Extract the (X, Y) coordinate from the center of the cell holding the provided text.  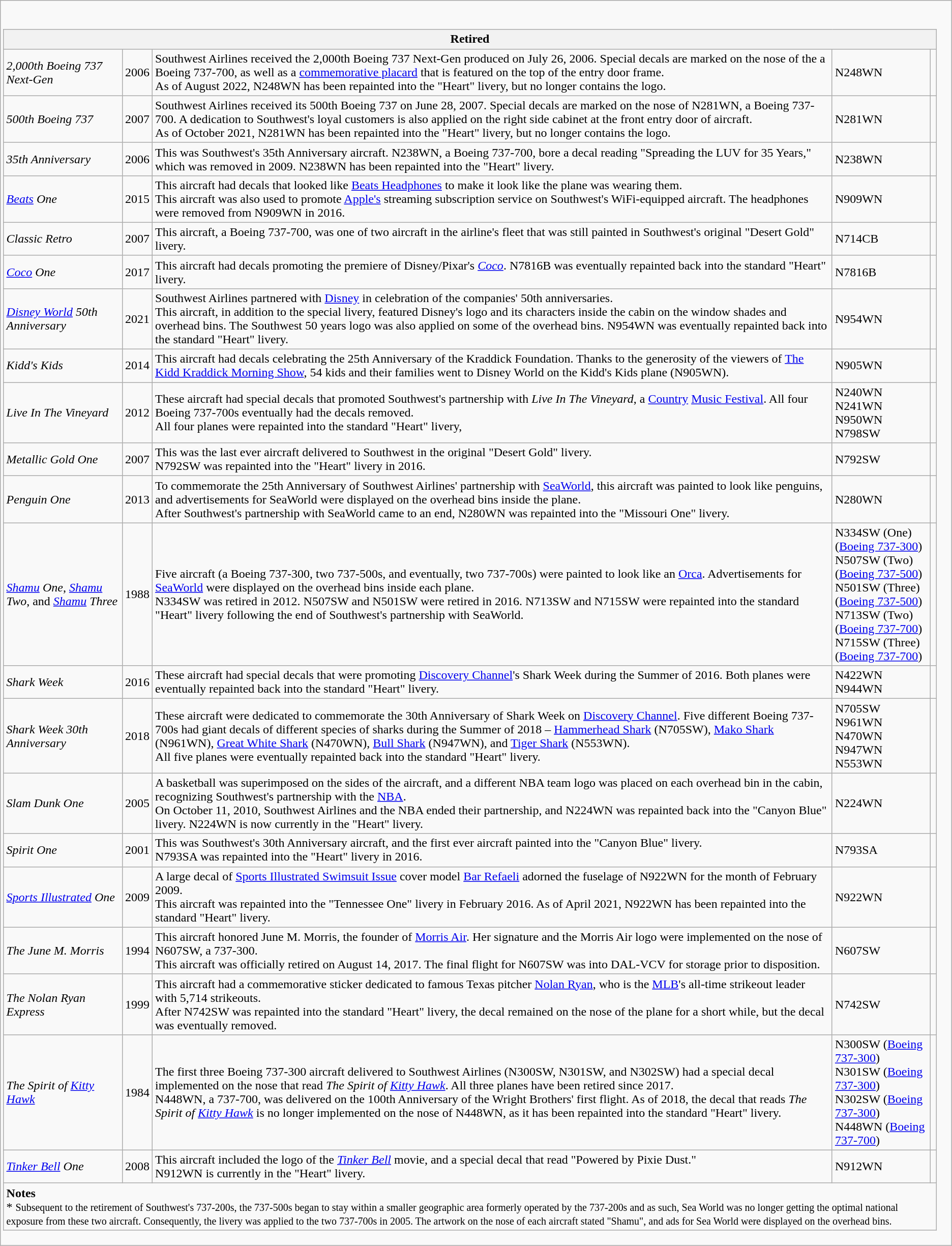
N912WN (881, 1167)
2008 (137, 1167)
N248WN (881, 72)
N224WN (881, 804)
2,000th Boeing 737 Next-Gen (63, 72)
N909WN (881, 199)
Sports Illustrated One (63, 897)
2001 (137, 850)
Slam Dunk One (63, 804)
N422WNN944WN (881, 683)
2021 (137, 318)
Live In The Vineyard (63, 413)
Shamu One, Shamu Two, and Shamu Three (63, 594)
Classic Retro (63, 239)
1999 (137, 1004)
This was the last ever aircraft delivered to Southwest in the original "Desert Gold" livery.N792SW was repainted into the "Heart" livery in 2016. (492, 460)
N280WN (881, 499)
2005 (137, 804)
N607SW (881, 951)
2012 (137, 413)
2014 (137, 366)
N793SA (881, 850)
500th Boeing 737 (63, 119)
N238WN (881, 159)
N792SW (881, 460)
N334SW (One) (Boeing 737-300)N507SW (Two) (Boeing 737-500)N501SW (Three) (Boeing 737-500)N713SW (Two) (Boeing 737-700)N715SW (Three) (Boeing 737-700) (881, 594)
Kidd's Kids (63, 366)
This aircraft, a Boeing 737-700, was one of two aircraft in the airline's fleet that was still painted in Southwest's original "Desert Gold" livery. (492, 239)
N7816B (881, 272)
N742SW (881, 1004)
2016 (137, 683)
N240WNN241WNN950WNN798SW (881, 413)
The Nolan Ryan Express (63, 1004)
1984 (137, 1092)
Shark Week (63, 683)
N954WN (881, 318)
N705SWN961WNN470WNN947WNN553WN (881, 736)
Disney World 50th Anniversary (63, 318)
2013 (137, 499)
2018 (137, 736)
N922WN (881, 897)
Spirit One (63, 850)
Tinker Bell One (63, 1167)
Beats One (63, 199)
Coco One (63, 272)
The June M. Morris (63, 951)
2015 (137, 199)
The Spirit of Kitty Hawk (63, 1092)
1994 (137, 951)
1988 (137, 594)
N714CB (881, 239)
Metallic Gold One (63, 460)
N281WN (881, 119)
Shark Week 30th Anniversary (63, 736)
2009 (137, 897)
2017 (137, 272)
Penguin One (63, 499)
N300SW (Boeing 737-300)N301SW (Boeing 737-300)N302SW (Boeing 737-300)N448WN (Boeing 737-700) (881, 1092)
This aircraft had decals promoting the premiere of Disney/Pixar's Coco. N7816B was eventually repainted back into the standard "Heart" livery. (492, 272)
35th Anniversary (63, 159)
N905WN (881, 366)
Retired (470, 39)
